Identify which cell holds the provided text, then report its (x, y) central coordinate. 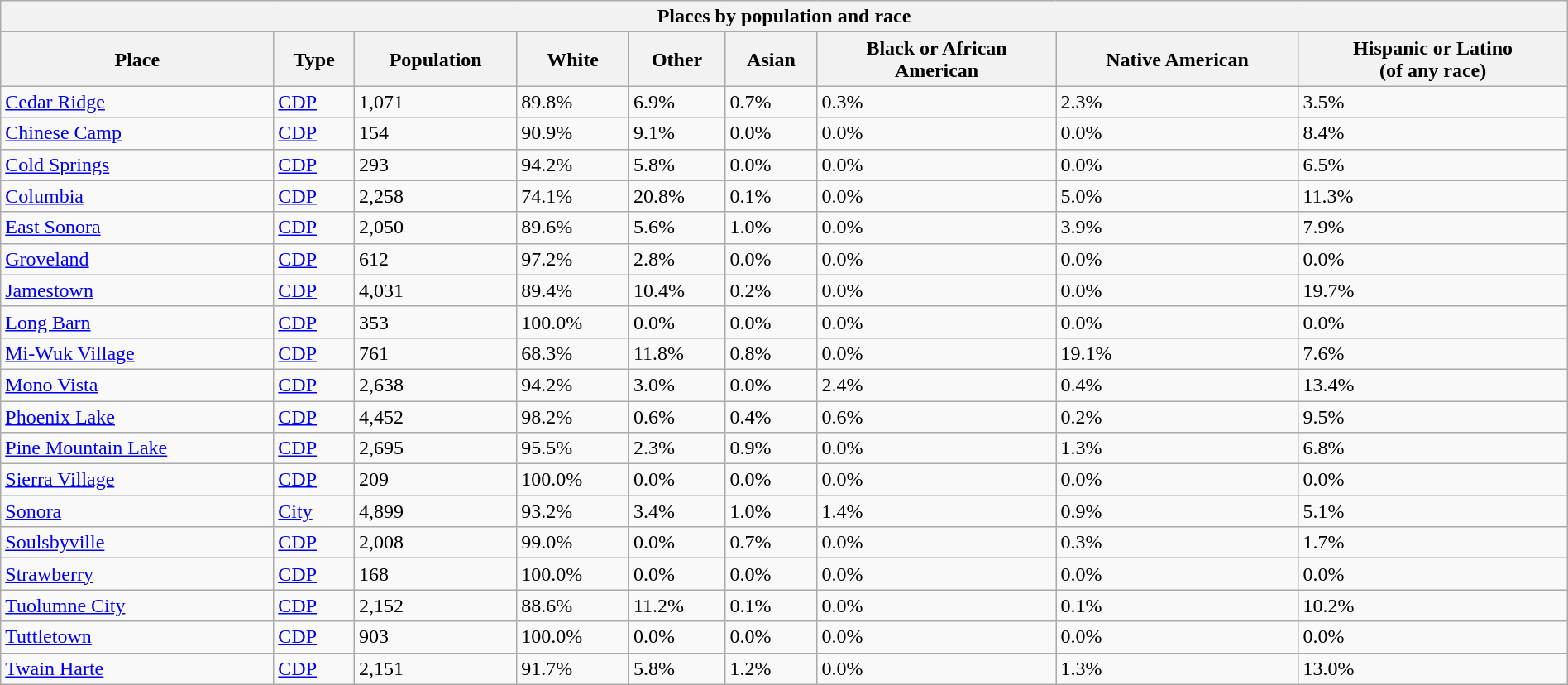
9.1% (676, 133)
168 (436, 574)
903 (436, 637)
97.2% (573, 259)
1.4% (936, 511)
0.8% (771, 353)
4,452 (436, 416)
2.8% (676, 259)
1.2% (771, 668)
Sonora (137, 511)
74.1% (573, 196)
1.7% (1432, 543)
68.3% (573, 353)
2,638 (436, 385)
353 (436, 322)
Groveland (137, 259)
5.1% (1432, 511)
Cedar Ridge (137, 102)
11.8% (676, 353)
Jamestown (137, 290)
5.0% (1178, 196)
Pine Mountain Lake (137, 448)
3.0% (676, 385)
2,695 (436, 448)
154 (436, 133)
612 (436, 259)
Soulsbyville (137, 543)
91.7% (573, 668)
4,899 (436, 511)
7.9% (1432, 228)
1,071 (436, 102)
Strawberry (137, 574)
Chinese Camp (137, 133)
Type (314, 60)
761 (436, 353)
13.4% (1432, 385)
98.2% (573, 416)
88.6% (573, 606)
Tuttletown (137, 637)
4,031 (436, 290)
10.2% (1432, 606)
2.4% (936, 385)
Places by population and race (784, 17)
6.5% (1432, 165)
7.6% (1432, 353)
89.4% (573, 290)
2,258 (436, 196)
209 (436, 480)
Asian (771, 60)
Phoenix Lake (137, 416)
19.1% (1178, 353)
3.9% (1178, 228)
Place (137, 60)
Cold Springs (137, 165)
90.9% (573, 133)
Mi-Wuk Village (137, 353)
Mono Vista (137, 385)
8.4% (1432, 133)
293 (436, 165)
3.4% (676, 511)
95.5% (573, 448)
93.2% (573, 511)
89.6% (573, 228)
2,050 (436, 228)
2,152 (436, 606)
19.7% (1432, 290)
Hispanic or Latino(of any race) (1432, 60)
11.2% (676, 606)
5.6% (676, 228)
Black or AfricanAmerican (936, 60)
89.8% (573, 102)
Long Barn (137, 322)
20.8% (676, 196)
Columbia (137, 196)
Twain Harte (137, 668)
Tuolumne City (137, 606)
6.9% (676, 102)
10.4% (676, 290)
Other (676, 60)
9.5% (1432, 416)
2,151 (436, 668)
2,008 (436, 543)
White (573, 60)
City (314, 511)
13.0% (1432, 668)
Native American (1178, 60)
Population (436, 60)
99.0% (573, 543)
East Sonora (137, 228)
3.5% (1432, 102)
11.3% (1432, 196)
6.8% (1432, 448)
Sierra Village (137, 480)
